Extract the [X, Y] coordinate from the center of the cell holding the provided text.  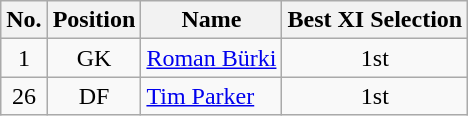
Name [212, 20]
GK [94, 58]
Tim Parker [212, 96]
No. [24, 20]
Position [94, 20]
1 [24, 58]
DF [94, 96]
26 [24, 96]
Best XI Selection [375, 20]
Roman Bürki [212, 58]
